Return the [X, Y] coordinate for the center point of the cell that contains the specified text.  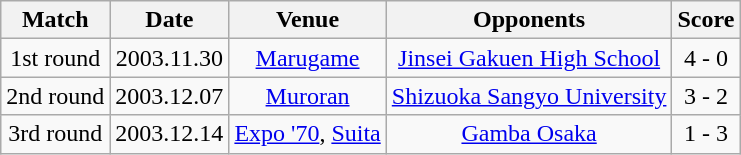
2003.11.30 [170, 58]
Venue [308, 20]
2003.12.14 [170, 134]
Opponents [529, 20]
Date [170, 20]
Expo '70, Suita [308, 134]
1 - 3 [706, 134]
Match [56, 20]
2003.12.07 [170, 96]
Muroran [308, 96]
Jinsei Gakuen High School [529, 58]
Shizuoka Sangyo University [529, 96]
Score [706, 20]
2nd round [56, 96]
3rd round [56, 134]
Gamba Osaka [529, 134]
3 - 2 [706, 96]
1st round [56, 58]
Marugame [308, 58]
4 - 0 [706, 58]
